Output the [x, y] coordinate of the center of the cell containing the given text.  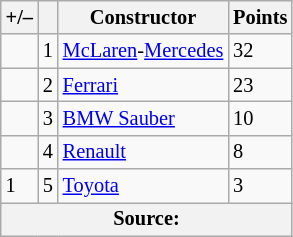
BMW Sauber [143, 118]
McLaren-Mercedes [143, 51]
2 [48, 85]
Source: [147, 219]
4 [48, 152]
Constructor [143, 17]
32 [260, 51]
Toyota [143, 186]
Points [260, 17]
10 [260, 118]
5 [48, 186]
Ferrari [143, 85]
8 [260, 152]
Renault [143, 152]
+/– [20, 17]
23 [260, 85]
